Return the [x, y] coordinate for the center point of the cell that contains the specified text.  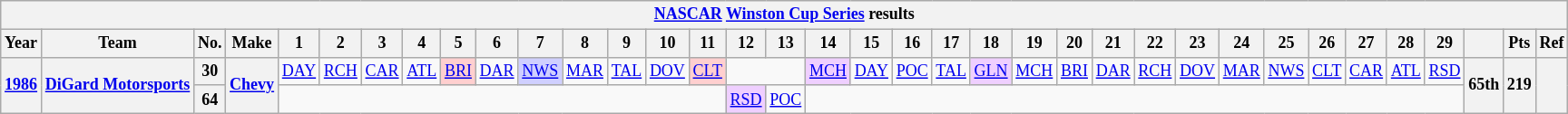
8 [585, 43]
4 [422, 43]
DiGard Motorsports [117, 85]
Ref [1552, 43]
27 [1367, 43]
Team [117, 43]
25 [1287, 43]
10 [668, 43]
21 [1112, 43]
14 [828, 43]
19 [1034, 43]
Make [252, 43]
13 [786, 43]
1 [299, 43]
29 [1445, 43]
65th [1485, 85]
64 [211, 100]
12 [746, 43]
NASCAR Winston Cup Series results [784, 14]
No. [211, 43]
3 [382, 43]
5 [459, 43]
Chevy [252, 85]
22 [1155, 43]
23 [1198, 43]
26 [1327, 43]
15 [871, 43]
17 [951, 43]
1986 [22, 85]
GLN [991, 71]
6 [497, 43]
9 [626, 43]
7 [541, 43]
20 [1074, 43]
24 [1241, 43]
16 [912, 43]
Pts [1519, 43]
11 [708, 43]
30 [211, 71]
Year [22, 43]
18 [991, 43]
2 [340, 43]
219 [1519, 85]
28 [1406, 43]
